Pinpoint the cell where the given text exists, returning its (x, y) midpoint coordinate. 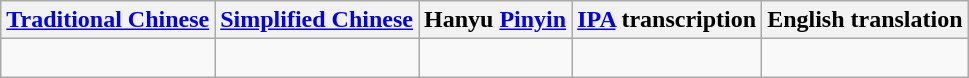
IPA transcription (667, 20)
Simplified Chinese (317, 20)
English translation (865, 20)
Hanyu Pinyin (494, 20)
Traditional Chinese (108, 20)
